From the cell containing the given text, extract its center point as [X, Y] coordinate. 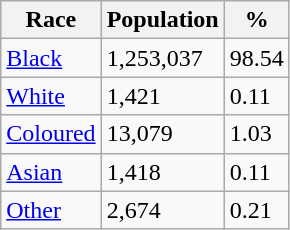
1,253,037 [162, 58]
% [256, 20]
1,418 [162, 172]
Asian [51, 172]
Black [51, 58]
Population [162, 20]
Other [51, 210]
White [51, 96]
Coloured [51, 134]
1,421 [162, 96]
0.21 [256, 210]
98.54 [256, 58]
1.03 [256, 134]
Race [51, 20]
13,079 [162, 134]
2,674 [162, 210]
